Pinpoint the cell where the given text exists, returning its (x, y) midpoint coordinate. 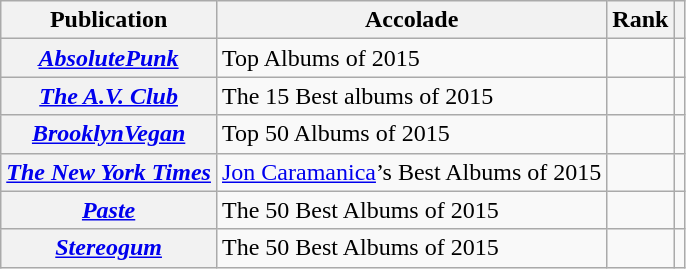
Accolade (411, 20)
AbsolutePunk (109, 58)
The New York Times (109, 172)
Stereogum (109, 248)
The 15 Best albums of 2015 (411, 96)
Rank (640, 20)
Top Albums of 2015 (411, 58)
Paste (109, 210)
BrooklynVegan (109, 134)
The A.V. Club (109, 96)
Top 50 Albums of 2015 (411, 134)
Jon Caramanica’s Best Albums of 2015 (411, 172)
Publication (109, 20)
